Determine the [X, Y] coordinate at the center of the cell enclosing the given text.  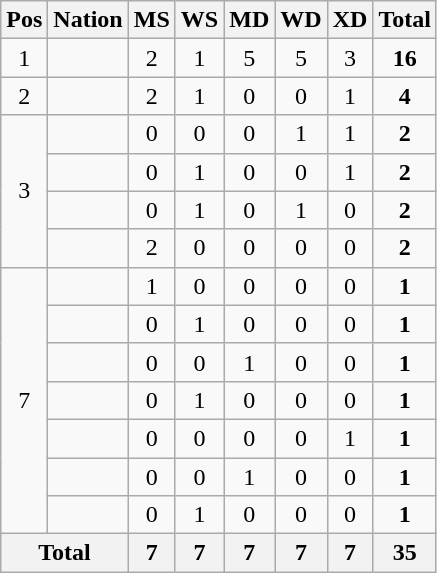
35 [405, 553]
Pos [24, 20]
WS [199, 20]
4 [405, 96]
MS [152, 20]
Nation [88, 20]
XD [350, 20]
16 [405, 58]
MD [250, 20]
WD [301, 20]
